Scan for the cell matching the given text and deliver its (x, y) coordinate at center. 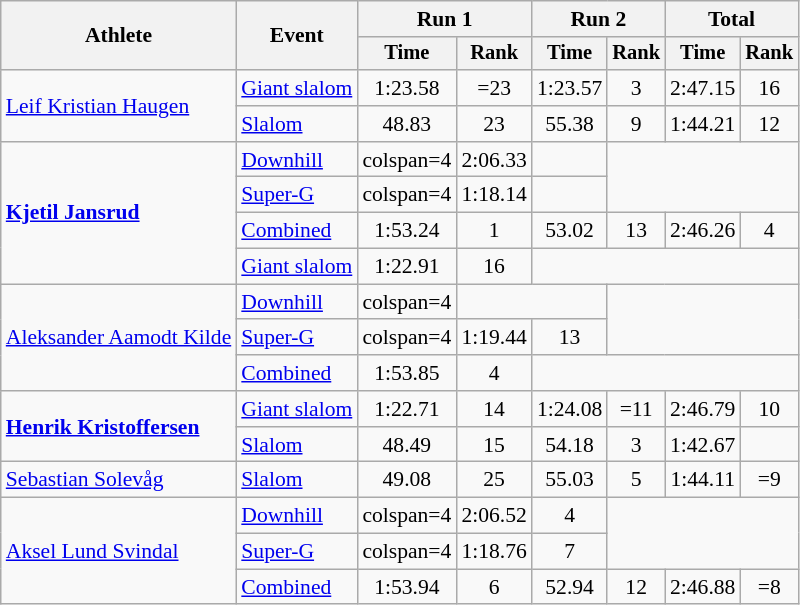
5 (636, 480)
Run 1 (444, 19)
25 (494, 480)
Aleksander Aamodt Kilde (119, 338)
Kjetil Jansrud (119, 213)
1:53.94 (406, 587)
Sebastian Solevåg (119, 480)
1:42.67 (702, 445)
23 (494, 124)
9 (636, 124)
2:06.33 (494, 160)
1:44.21 (702, 124)
55.38 (570, 124)
7 (570, 552)
49.08 (406, 480)
48.49 (406, 445)
1:53.85 (406, 373)
Athlete (119, 36)
Henrik Kristoffersen (119, 426)
1:23.58 (406, 88)
10 (769, 409)
15 (494, 445)
1:18.14 (494, 195)
=9 (769, 480)
6 (494, 587)
53.02 (570, 231)
2:06.52 (494, 516)
52.94 (570, 587)
1 (494, 231)
1:18.76 (494, 552)
2:46.88 (702, 587)
48.83 (406, 124)
Event (296, 36)
2:47.15 (702, 88)
Leif Kristian Haugen (119, 106)
1:44.11 (702, 480)
2:46.26 (702, 231)
55.03 (570, 480)
Aksel Lund Svindal (119, 552)
=8 (769, 587)
1:22.71 (406, 409)
2:46.79 (702, 409)
1:19.44 (494, 338)
Total (732, 19)
=11 (636, 409)
54.18 (570, 445)
1:22.91 (406, 267)
Run 2 (598, 19)
1:23.57 (570, 88)
=23 (494, 88)
1:53.24 (406, 231)
1:24.08 (570, 409)
14 (494, 409)
